For the text-containing cell, return its midpoint in (X, Y) coordinate format. 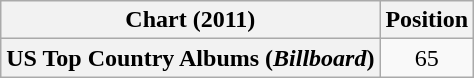
US Top Country Albums (Billboard) (190, 58)
Chart (2011) (190, 20)
65 (427, 58)
Position (427, 20)
